Return (X, Y) of the center of cell containing provided text 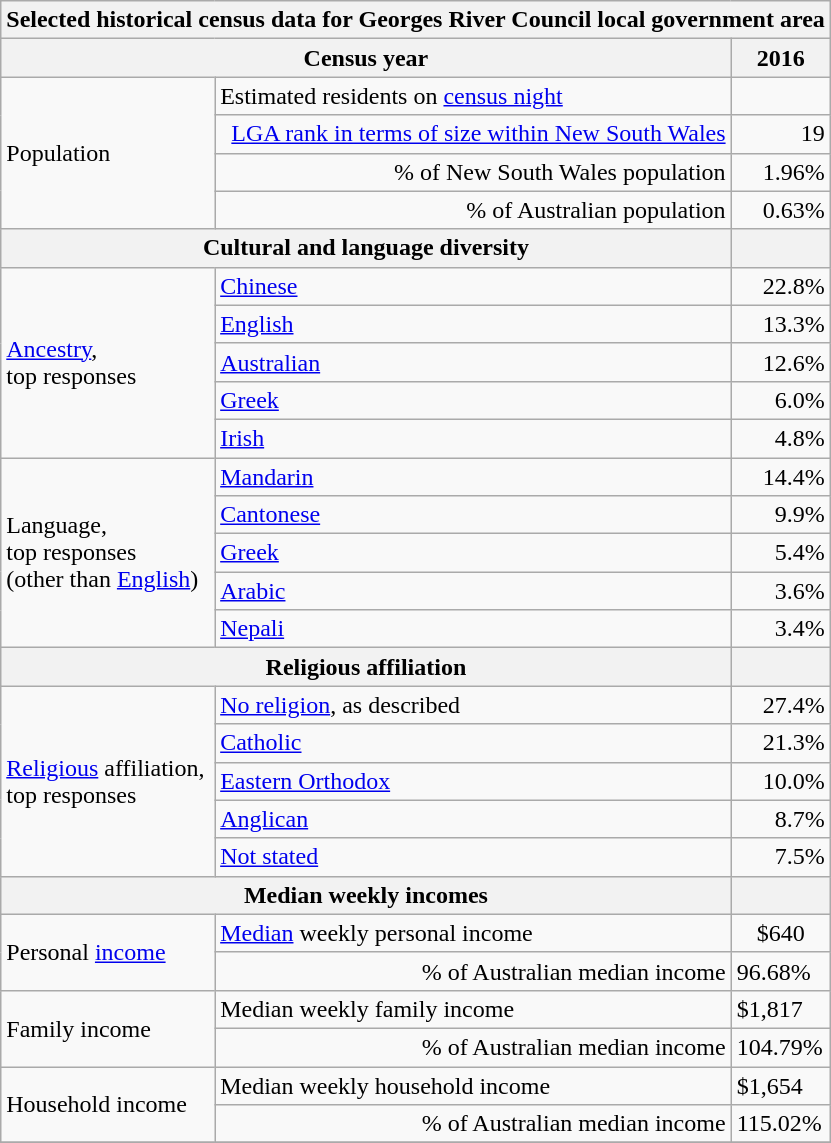
Arabic (473, 591)
10.0% (780, 781)
% of Australian population (473, 210)
27.4% (780, 705)
5.4% (780, 553)
LGA rank in terms of size within New South Wales (473, 134)
Median weekly incomes (366, 895)
No religion, as described (473, 705)
Language,top responses(other than English) (108, 553)
Household income (108, 1104)
13.3% (780, 324)
Not stated (473, 857)
Median weekly family income (473, 1009)
Nepali (473, 629)
Personal income (108, 952)
1.96% (780, 172)
Eastern Orthodox (473, 781)
0.63% (780, 210)
Chinese (473, 286)
Australian (473, 362)
Median weekly personal income (473, 933)
8.7% (780, 819)
3.6% (780, 591)
12.6% (780, 362)
2016 (780, 58)
Estimated residents on census night (473, 96)
Median weekly household income (473, 1085)
Census year (366, 58)
Irish (473, 438)
104.79% (780, 1047)
$1,654 (780, 1085)
Population (108, 153)
19 (780, 134)
14.4% (780, 477)
Family income (108, 1028)
22.8% (780, 286)
7.5% (780, 857)
96.68% (780, 971)
English (473, 324)
3.4% (780, 629)
6.0% (780, 400)
Mandarin (473, 477)
115.02% (780, 1124)
Catholic (473, 743)
Cantonese (473, 515)
$640 (780, 933)
Selected historical census data for Georges River Council local government area (416, 20)
Religious affiliation,top responses (108, 781)
21.3% (780, 743)
Ancestry,top responses (108, 362)
Anglican (473, 819)
Cultural and language diversity (366, 248)
Religious affiliation (366, 667)
% of New South Wales population (473, 172)
4.8% (780, 438)
$1,817 (780, 1009)
9.9% (780, 515)
